Scan for the cell matching the given text and deliver its [x, y] coordinate at center. 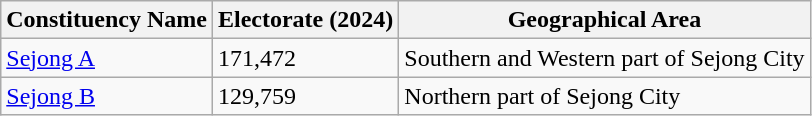
171,472 [305, 58]
Constituency Name [107, 20]
Southern and Western part of Sejong City [604, 58]
Electorate (2024) [305, 20]
Sejong B [107, 96]
Geographical Area [604, 20]
129,759 [305, 96]
Sejong A [107, 58]
Northern part of Sejong City [604, 96]
